Scan for the cell matching the given text and deliver its (X, Y) coordinate at center. 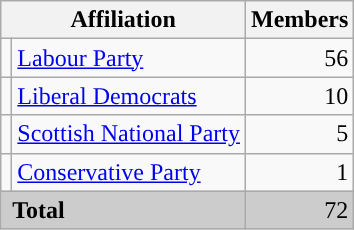
72 (300, 210)
Scottish National Party (129, 134)
Affiliation (124, 20)
Conservative Party (129, 172)
10 (300, 96)
1 (300, 172)
56 (300, 58)
5 (300, 134)
Labour Party (129, 58)
Total (124, 210)
Members (300, 20)
Liberal Democrats (129, 96)
